Identify which cell holds the provided text, then report its (X, Y) central coordinate. 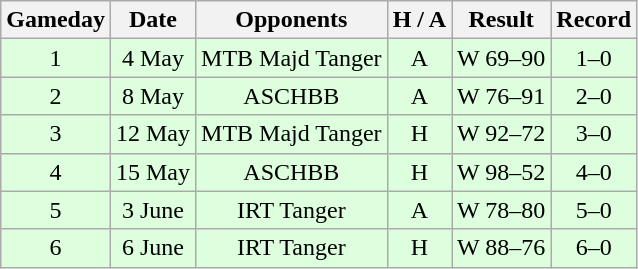
W 69–90 (502, 58)
15 May (152, 172)
W 98–52 (502, 172)
W 92–72 (502, 134)
1 (56, 58)
Result (502, 20)
3 June (152, 210)
4–0 (594, 172)
W 76–91 (502, 96)
4 May (152, 58)
12 May (152, 134)
5–0 (594, 210)
4 (56, 172)
6 (56, 248)
3 (56, 134)
Date (152, 20)
W 78–80 (502, 210)
5 (56, 210)
1–0 (594, 58)
W 88–76 (502, 248)
2 (56, 96)
2–0 (594, 96)
Record (594, 20)
3–0 (594, 134)
H / A (419, 20)
6 June (152, 248)
6–0 (594, 248)
Opponents (292, 20)
8 May (152, 96)
Gameday (56, 20)
